Find where the given text appears and provide that cell's center as [x, y] coordinate. 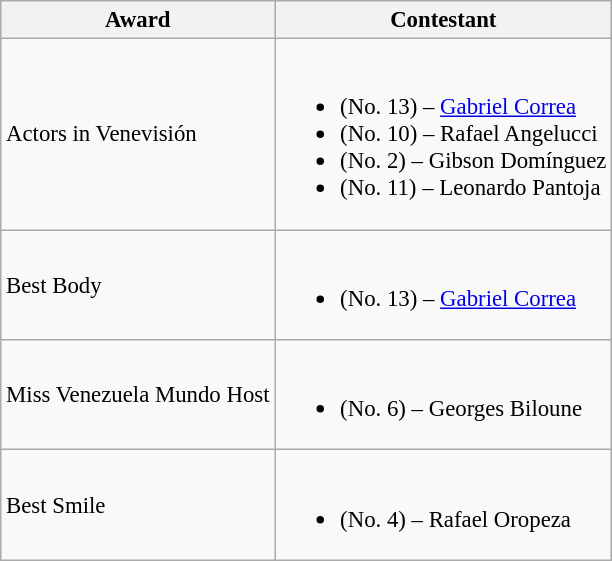
(No. 6) – Georges Biloune [444, 395]
Award [138, 20]
(No. 13) – Gabriel Correa (No. 10) – Rafael Angelucci (No. 2) – Gibson Domínguez (No. 11) – Leonardo Pantoja [444, 134]
Best Body [138, 285]
Contestant [444, 20]
Best Smile [138, 505]
(No. 13) – Gabriel Correa [444, 285]
Miss Venezuela Mundo Host [138, 395]
Actors in Venevisión [138, 134]
(No. 4) – Rafael Oropeza [444, 505]
